Detect which cell encompasses the target text, then output its (x, y) center coordinate. 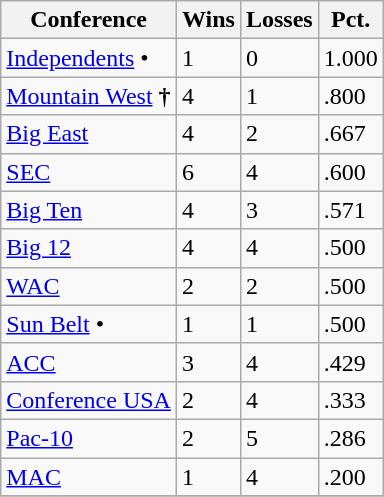
Pac-10 (89, 438)
.600 (350, 172)
SEC (89, 172)
1.000 (350, 58)
0 (279, 58)
5 (279, 438)
Big Ten (89, 210)
.800 (350, 96)
.429 (350, 362)
Big East (89, 134)
Independents • (89, 58)
Conference (89, 20)
.333 (350, 400)
Wins (208, 20)
Big 12 (89, 248)
.571 (350, 210)
Pct. (350, 20)
6 (208, 172)
Sun Belt • (89, 324)
ACC (89, 362)
Conference USA (89, 400)
WAC (89, 286)
Losses (279, 20)
.667 (350, 134)
MAC (89, 477)
Mountain West † (89, 96)
.286 (350, 438)
.200 (350, 477)
